Return the [X, Y] coordinate for the center point of the cell that contains the specified text.  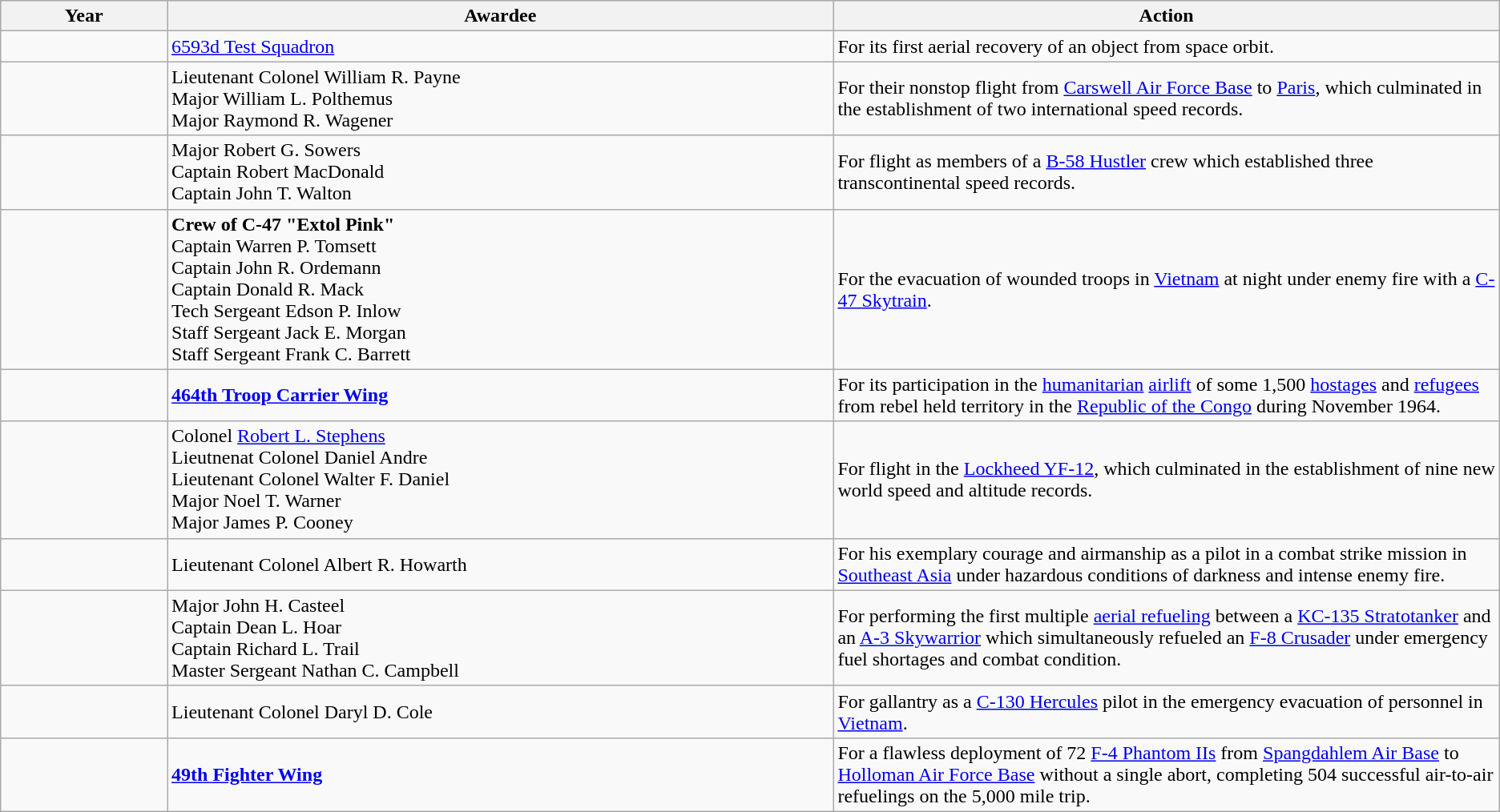
Action [1167, 16]
464th Troop Carrier Wing [500, 396]
For gallantry as a C-130 Hercules pilot in the emergency evacuation of personnel in Vietnam. [1167, 711]
49th Fighter Wing [500, 774]
Lieutenant Colonel Albert R. Howarth [500, 564]
For its first aerial recovery of an object from space orbit. [1167, 46]
For their nonstop flight from Carswell Air Force Base to Paris, which culminated in the establishment of two international speed records. [1167, 98]
Year [84, 16]
Major John H. CasteelCaptain Dean L. HoarCaptain Richard L. TrailMaster Sergeant Nathan C. Campbell [500, 637]
Awardee [500, 16]
Lieutenant Colonel William R. PayneMajor William L. PolthemusMajor Raymond R. Wagener [500, 98]
Lieutenant Colonel Daryl D. Cole [500, 711]
For the evacuation of wounded troops in Vietnam at night under enemy fire with a C-47 Skytrain. [1167, 289]
Major Robert G. SowersCaptain Robert MacDonaldCaptain John T. Walton [500, 172]
For flight as members of a B-58 Hustler crew which established three transcontinental speed records. [1167, 172]
6593d Test Squadron [500, 46]
For flight in the Lockheed YF-12, which culminated in the establishment of nine new world speed and altitude records. [1167, 480]
Colonel Robert L. StephensLieutnenat Colonel Daniel AndreLieutenant Colonel Walter F. DanielMajor Noel T. WarnerMajor James P. Cooney [500, 480]
